For the text-containing cell, return its midpoint in (X, Y) coordinate format. 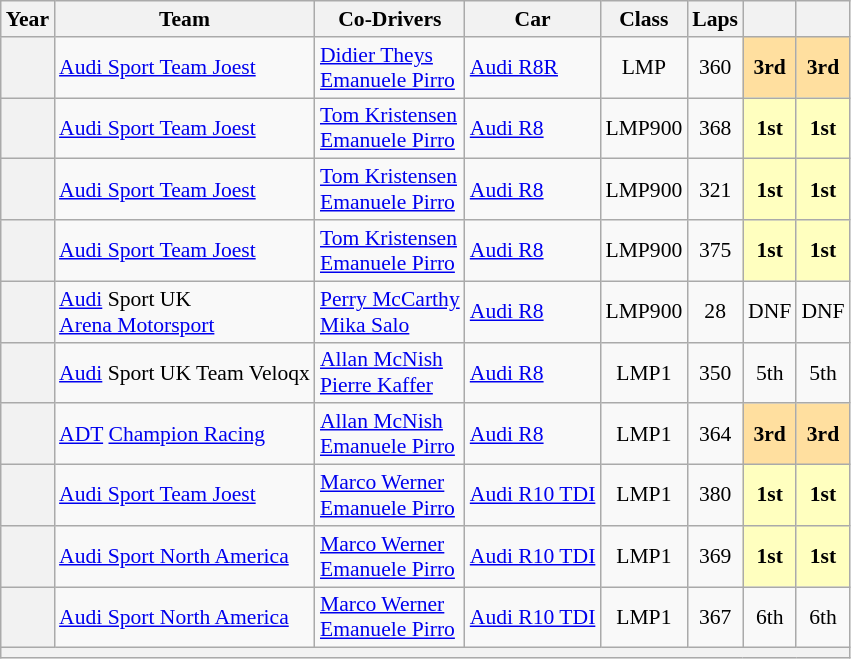
364 (715, 434)
Team (184, 19)
ADT Champion Racing (184, 434)
368 (715, 128)
360 (715, 68)
350 (715, 372)
Co-Drivers (390, 19)
375 (715, 250)
367 (715, 618)
28 (715, 312)
Car (533, 19)
Class (644, 19)
Allan McNish Emanuele Pirro (390, 434)
369 (715, 556)
Audi Sport UK Team Veloqx (184, 372)
380 (715, 496)
Perry McCarthy Mika Salo (390, 312)
Audi R8R (533, 68)
Year (28, 19)
Audi Sport UK Arena Motorsport (184, 312)
LMP (644, 68)
321 (715, 190)
Laps (715, 19)
Allan McNish Pierre Kaffer (390, 372)
Didier Theys Emanuele Pirro (390, 68)
